Extract the (x, y) coordinate from the center of the cell holding the provided text.  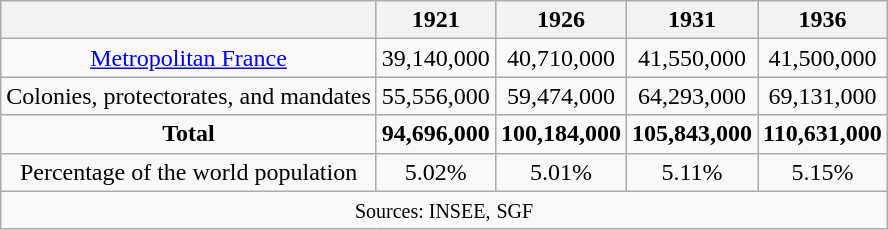
Metropolitan France (189, 58)
1921 (436, 20)
55,556,000 (436, 96)
1931 (692, 20)
1936 (823, 20)
Total (189, 134)
41,550,000 (692, 58)
5.11% (692, 172)
Sources: INSEE, SGF (444, 210)
1926 (560, 20)
Percentage of the world population (189, 172)
5.15% (823, 172)
40,710,000 (560, 58)
5.01% (560, 172)
105,843,000 (692, 134)
41,500,000 (823, 58)
69,131,000 (823, 96)
5.02% (436, 172)
110,631,000 (823, 134)
Colonies, protectorates, and mandates (189, 96)
59,474,000 (560, 96)
94,696,000 (436, 134)
64,293,000 (692, 96)
100,184,000 (560, 134)
39,140,000 (436, 58)
